Pinpoint the cell where the given text exists, returning its (X, Y) midpoint coordinate. 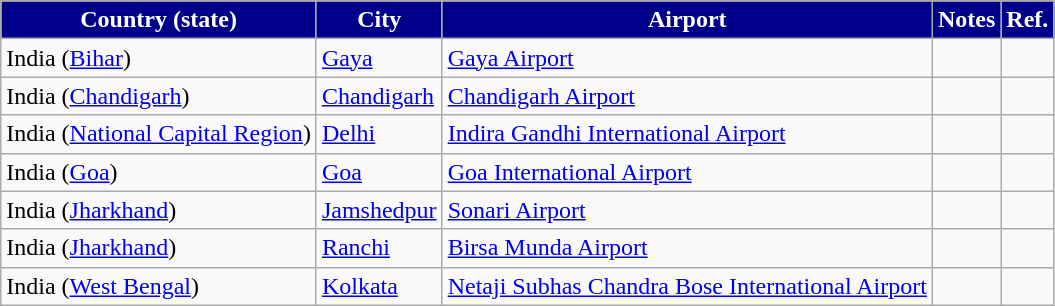
India (Goa) (159, 172)
India (Bihar) (159, 58)
Indira Gandhi International Airport (687, 134)
Notes (966, 20)
Gaya Airport (687, 58)
India (National Capital Region) (159, 134)
Kolkata (379, 286)
Jamshedpur (379, 210)
Goa (379, 172)
Delhi (379, 134)
Chandigarh Airport (687, 96)
Country (state) (159, 20)
Goa International Airport (687, 172)
Gaya (379, 58)
City (379, 20)
Ranchi (379, 248)
Chandigarh (379, 96)
Birsa Munda Airport (687, 248)
Sonari Airport (687, 210)
India (West Bengal) (159, 286)
Ref. (1028, 20)
Airport (687, 20)
Netaji Subhas Chandra Bose International Airport (687, 286)
India (Chandigarh) (159, 96)
